Return the (X, Y) coordinate for the center point of the cell that contains the specified text.  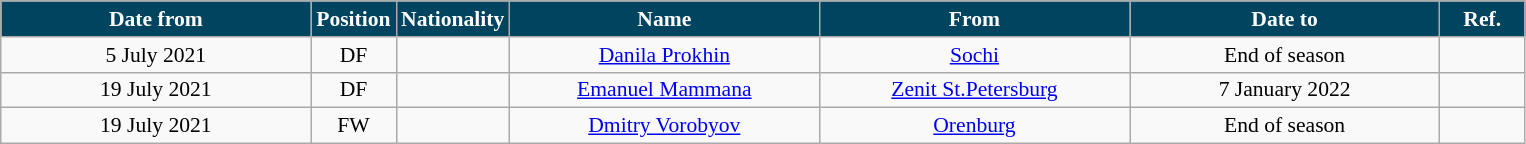
7 January 2022 (1285, 90)
Sochi (974, 55)
5 July 2021 (156, 55)
Name (664, 19)
Ref. (1482, 19)
Zenit St.Petersburg (974, 90)
Dmitry Vorobyov (664, 126)
From (974, 19)
Date to (1285, 19)
Date from (156, 19)
Orenburg (974, 126)
Danila Prokhin (664, 55)
Emanuel Mammana (664, 90)
Position (354, 19)
FW (354, 126)
Nationality (452, 19)
